Output the [x, y] coordinate of the center of the cell containing the given text.  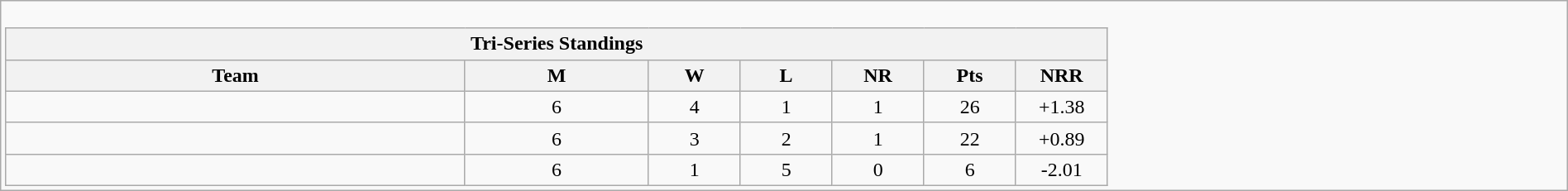
W [695, 75]
L [786, 75]
4 [695, 107]
+0.89 [1062, 138]
5 [786, 170]
+1.38 [1062, 107]
2 [786, 138]
Tri-Series Standings [557, 44]
Team [235, 75]
M [557, 75]
Pts [969, 75]
0 [878, 170]
26 [969, 107]
NRR [1062, 75]
NR [878, 75]
22 [969, 138]
3 [695, 138]
Tri-Series Standings Team M W L NR Pts NRR 6 4 1 1 26 +1.38 6 3 2 1 22 +0.89 6 1 5 0 6 -2.01 [784, 96]
-2.01 [1062, 170]
